Detect which cell encompasses the target text, then output its [X, Y] center coordinate. 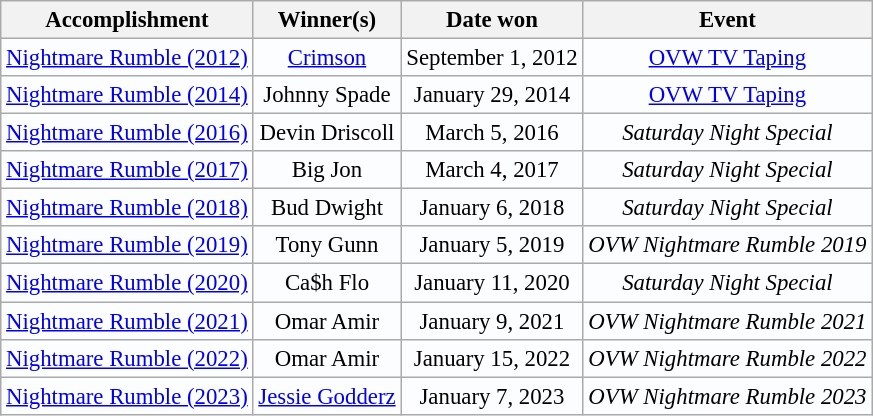
Event [728, 20]
Bud Dwight [327, 208]
Jessie Godderz [327, 396]
January 11, 2020 [492, 283]
Nightmare Rumble (2016) [127, 133]
Accomplishment [127, 20]
March 5, 2016 [492, 133]
Devin Driscoll [327, 133]
Ca$h Flo [327, 283]
January 15, 2022 [492, 358]
Nightmare Rumble (2012) [127, 58]
January 6, 2018 [492, 208]
OVW Nightmare Rumble 2021 [728, 321]
Nightmare Rumble (2020) [127, 283]
September 1, 2012 [492, 58]
Tony Gunn [327, 245]
OVW Nightmare Rumble 2019 [728, 245]
January 7, 2023 [492, 396]
January 9, 2021 [492, 321]
January 29, 2014 [492, 95]
March 4, 2017 [492, 170]
Nightmare Rumble (2019) [127, 245]
Nightmare Rumble (2022) [127, 358]
Nightmare Rumble (2014) [127, 95]
Winner(s) [327, 20]
Date won [492, 20]
Crimson [327, 58]
Nightmare Rumble (2021) [127, 321]
Nightmare Rumble (2018) [127, 208]
Big Jon [327, 170]
Johnny Spade [327, 95]
OVW Nightmare Rumble 2023 [728, 396]
Nightmare Rumble (2017) [127, 170]
January 5, 2019 [492, 245]
OVW Nightmare Rumble 2022 [728, 358]
Nightmare Rumble (2023) [127, 396]
